Determine the [x, y] coordinate at the center of the cell enclosing the given text.  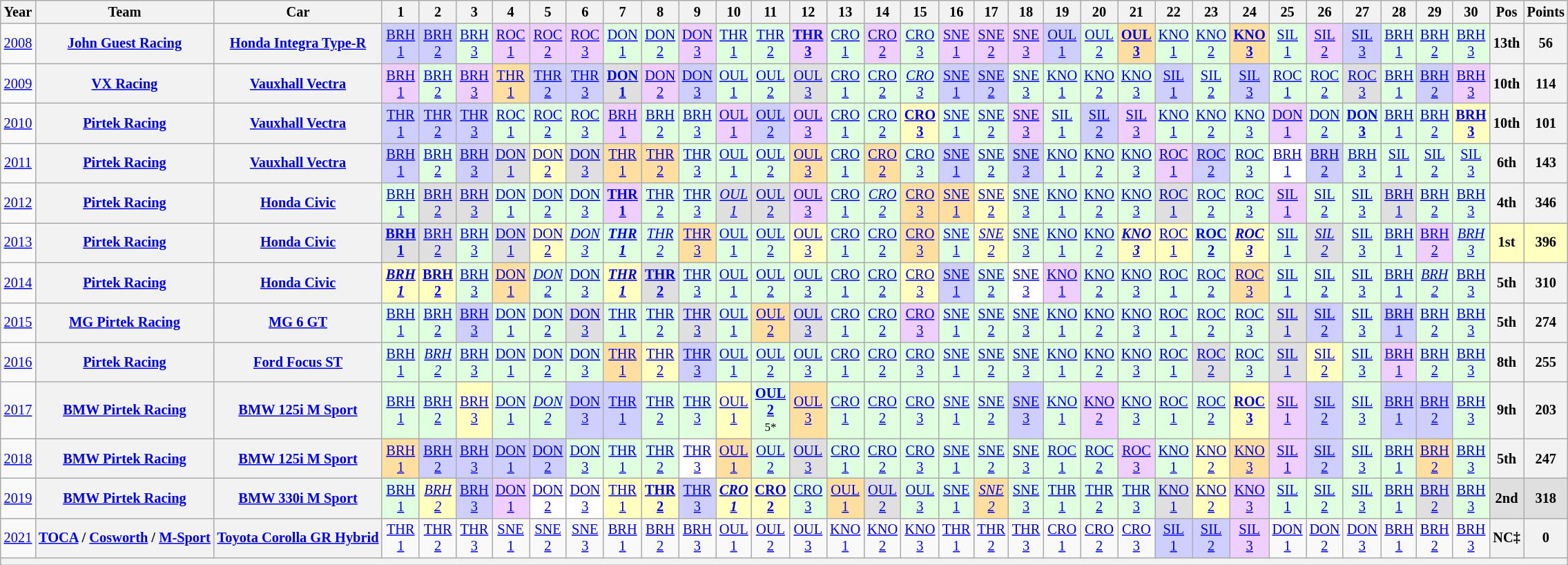
Toyota Corolla GR Hybrid [298, 538]
25 [1288, 12]
310 [1546, 282]
30 [1471, 12]
8th [1507, 362]
10 [734, 12]
Team [124, 12]
2015 [18, 323]
26 [1325, 12]
2008 [18, 44]
346 [1546, 203]
29 [1435, 12]
4th [1507, 203]
12 [808, 12]
4 [511, 12]
2018 [18, 459]
9th [1507, 410]
BMW 330i M Sport [298, 498]
8 [660, 12]
2021 [18, 538]
11 [771, 12]
9 [697, 12]
7 [623, 12]
2017 [18, 410]
17 [991, 12]
2019 [18, 498]
396 [1546, 242]
24 [1250, 12]
5 [548, 12]
203 [1546, 410]
2014 [18, 282]
TOCA / Cosworth / M-Sport [124, 538]
OUL25* [771, 410]
56 [1546, 44]
247 [1546, 459]
Honda Integra Type-R [298, 44]
28 [1399, 12]
Year [18, 12]
Pos [1507, 12]
2009 [18, 84]
VX Racing [124, 84]
2016 [18, 362]
22 [1174, 12]
3 [474, 12]
13th [1507, 44]
255 [1546, 362]
27 [1362, 12]
274 [1546, 323]
19 [1062, 12]
2012 [18, 203]
2011 [18, 163]
Ford Focus ST [298, 362]
101 [1546, 123]
21 [1136, 12]
MG 6 GT [298, 323]
15 [920, 12]
1st [1507, 242]
16 [956, 12]
6 [585, 12]
2 [438, 12]
20 [1099, 12]
143 [1546, 163]
2010 [18, 123]
2013 [18, 242]
2nd [1507, 498]
John Guest Racing [124, 44]
6th [1507, 163]
114 [1546, 84]
MG Pirtek Racing [124, 323]
13 [845, 12]
1 [400, 12]
NC‡ [1507, 538]
318 [1546, 498]
Car [298, 12]
0 [1546, 538]
Points [1546, 12]
23 [1211, 12]
14 [882, 12]
18 [1026, 12]
